Detect which cell encompasses the target text, then output its (X, Y) center coordinate. 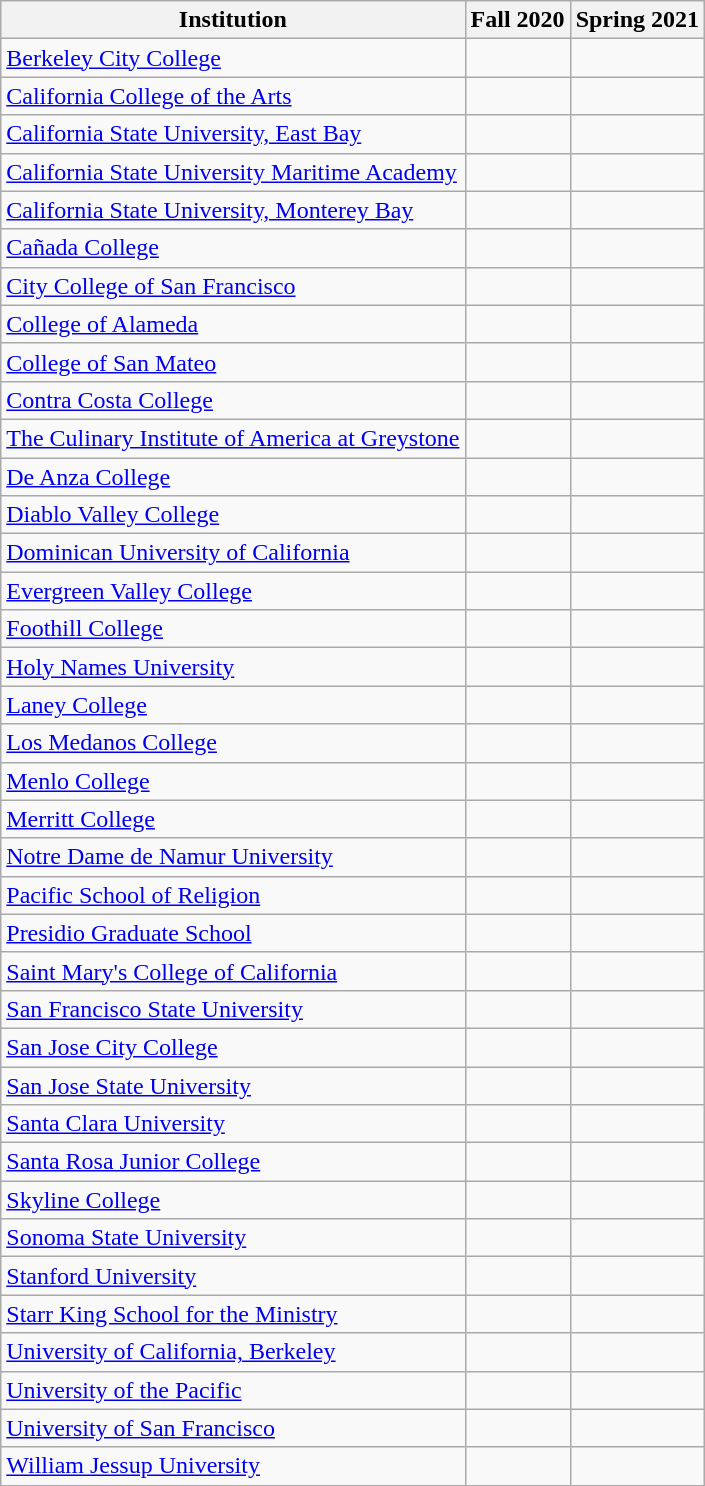
California State University, Monterey Bay (233, 210)
Contra Costa College (233, 400)
San Jose State University (233, 1085)
Santa Rosa Junior College (233, 1162)
Diablo Valley College (233, 515)
Sonoma State University (233, 1238)
Foothill College (233, 629)
Laney College (233, 705)
Notre Dame de Namur University (233, 857)
Los Medanos College (233, 743)
College of Alameda (233, 324)
City College of San Francisco (233, 286)
William Jessup University (233, 1466)
Skyline College (233, 1200)
Berkeley City College (233, 58)
Evergreen Valley College (233, 591)
De Anza College (233, 477)
Holy Names University (233, 667)
Santa Clara University (233, 1124)
California College of the Arts (233, 96)
Institution (233, 20)
College of San Mateo (233, 362)
Dominican University of California (233, 553)
Saint Mary's College of California (233, 971)
Merritt College (233, 819)
Presidio Graduate School (233, 933)
Cañada College (233, 248)
Pacific School of Religion (233, 895)
University of the Pacific (233, 1390)
Starr King School for the Ministry (233, 1314)
The Culinary Institute of America at Greystone (233, 438)
California State University, East Bay (233, 134)
San Jose City College (233, 1047)
Menlo College (233, 781)
University of San Francisco (233, 1428)
Stanford University (233, 1276)
University of California, Berkeley (233, 1352)
Fall 2020 (518, 20)
Spring 2021 (637, 20)
San Francisco State University (233, 1009)
California State University Maritime Academy (233, 172)
